Return the (X, Y) coordinate for the center point of the cell that contains the specified text.  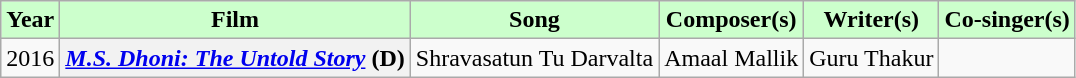
2016 (30, 58)
Shravasatun Tu Darvalta (534, 58)
Film (235, 20)
Writer(s) (872, 20)
Co-singer(s) (1007, 20)
M.S. Dhoni: The Untold Story (D) (235, 58)
Amaal Mallik (732, 58)
Year (30, 20)
Composer(s) (732, 20)
Song (534, 20)
Guru Thakur (872, 58)
